Capture the cell that displays the provided text and extract its (x, y) central coordinate. 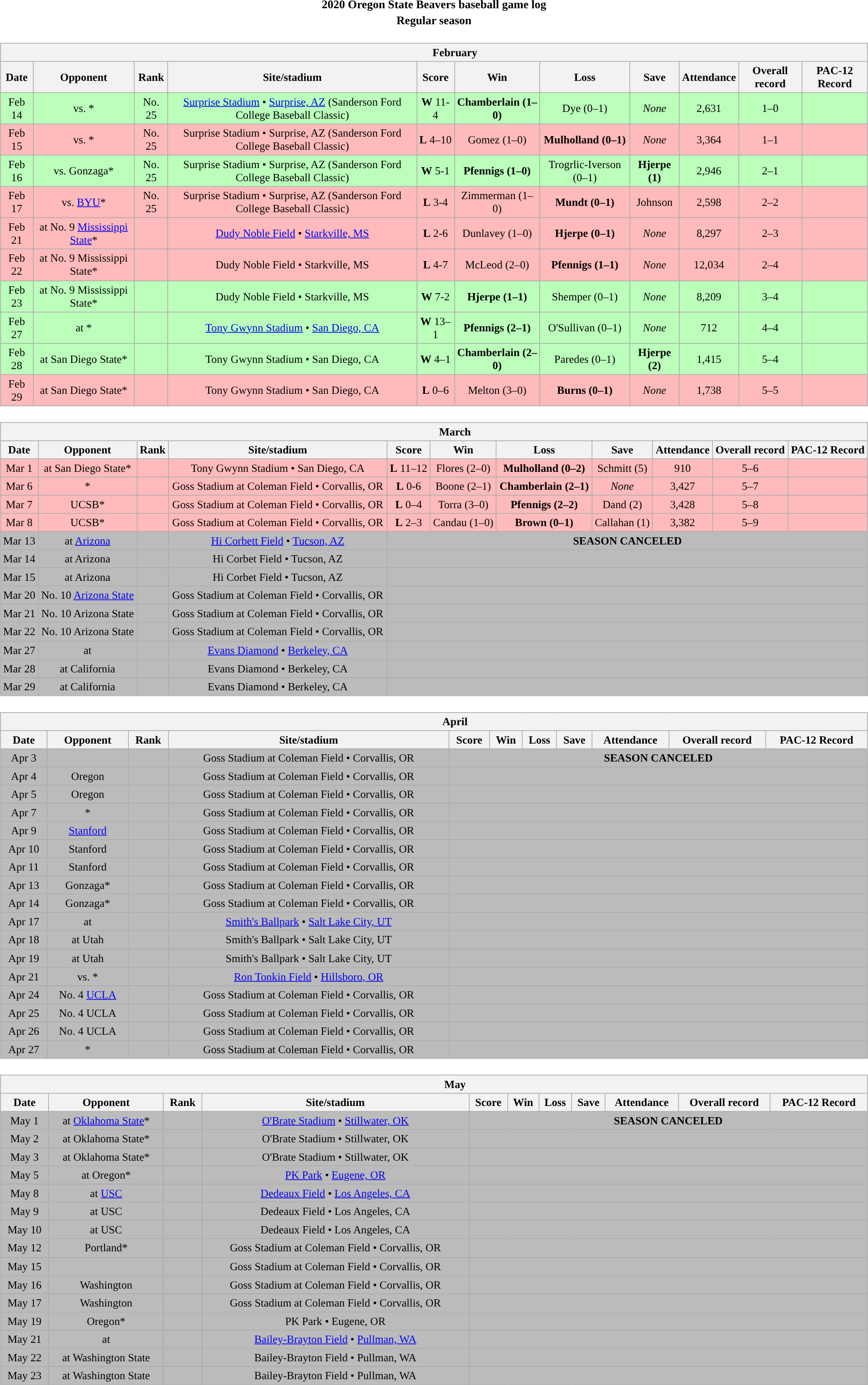
Chamberlain (1–0) (497, 109)
Feb 23 (17, 296)
Mar 22 (19, 632)
May 10 (25, 1230)
May 8 (25, 1194)
Feb 14 (17, 109)
Hjerpe (0–1) (585, 233)
5–5 (770, 390)
February (434, 52)
Chamberlain (2–1) (544, 486)
Apr 26 (24, 1031)
Apr 9 (24, 831)
8,297 (709, 233)
Feb 22 (17, 265)
5–6 (750, 468)
Apr 14 (24, 903)
Dye (0–1) (585, 109)
Mar 15 (19, 577)
Apr 7 (24, 812)
L 4–10 (435, 140)
5–8 (750, 504)
5–7 (750, 486)
March (434, 432)
L 0–6 (435, 390)
1–0 (770, 109)
Mulholland (0–1) (585, 140)
at * (83, 327)
Apr 21 (24, 977)
Feb 17 (17, 202)
Pfennigs (2–1) (497, 327)
O'Sullivan (0–1) (585, 327)
Mar 20 (19, 595)
2–1 (770, 171)
2–2 (770, 202)
12,034 (709, 265)
Chamberlain (2–0) (497, 358)
5–4 (770, 358)
Apr 17 (24, 922)
L 11–12 (409, 468)
1,415 (709, 358)
Hjerpe (2) (655, 358)
Mundt (0–1) (585, 202)
910 (682, 468)
May 15 (25, 1266)
May 12 (25, 1248)
May 2 (25, 1139)
W 13–1 (435, 327)
Zimmerman (1–0) (497, 202)
Mar 1 (19, 468)
W 5-1 (435, 171)
3–4 (770, 296)
Feb 16 (17, 171)
L 2–3 (409, 523)
L 3-4 (435, 202)
Feb 27 (17, 327)
Paredes (0–1) (585, 358)
L 2-6 (435, 233)
Mar 13 (19, 541)
Ron Tonkin Field • Hillsboro, OR (308, 977)
Feb 28 (17, 358)
L 4-7 (435, 265)
May 5 (25, 1175)
vs. Gonzaga* (83, 171)
Schmitt (5) (622, 468)
W 11-4 (435, 109)
Hjerpe (1) (655, 171)
Johnson (655, 202)
Mar 14 (19, 559)
Mulholland (0–2) (544, 468)
vs. BYU* (83, 202)
712 (709, 327)
Feb 15 (17, 140)
Mar 27 (19, 650)
Apr 25 (24, 1013)
2,598 (709, 202)
Mar 6 (19, 486)
4–4 (770, 327)
Apr 27 (24, 1049)
Gomez (1–0) (497, 140)
Apr 4 (24, 776)
Mar 29 (19, 686)
May 1 (25, 1120)
at Oregon* (107, 1175)
3,382 (682, 523)
Feb 21 (17, 233)
May 19 (25, 1321)
2,631 (709, 109)
5–9 (750, 523)
Apr 3 (24, 758)
1,738 (709, 390)
May 23 (25, 1376)
Apr 11 (24, 867)
2,946 (709, 171)
Candau (1–0) (463, 523)
Hjerpe (1–1) (497, 296)
May 9 (25, 1212)
8,209 (709, 296)
Mar 28 (19, 669)
3,428 (682, 504)
May (434, 1084)
Apr 18 (24, 940)
Melton (3–0) (497, 390)
May 17 (25, 1303)
Dunlavey (1–0) (497, 233)
2–3 (770, 233)
3,427 (682, 486)
Portland* (107, 1248)
May 21 (25, 1339)
L 0–4 (409, 504)
W 7-2 (435, 296)
2–4 (770, 265)
Apr 19 (24, 958)
Apr 10 (24, 849)
Boone (2–1) (463, 486)
Flores (2–0) (463, 468)
Feb 29 (17, 390)
Callahan (1) (622, 523)
Pfennigs (1–0) (497, 171)
Dand (2) (622, 504)
Pfennigs (2–2) (544, 504)
Mar 21 (19, 614)
Apr 13 (24, 886)
Pfennigs (1–1) (585, 265)
Oregon* (107, 1321)
W 4–1 (435, 358)
Mar 8 (19, 523)
May 22 (25, 1357)
3,364 (709, 140)
April (434, 721)
Burns (0–1) (585, 390)
May 16 (25, 1285)
Trogrlic-Iverson (0–1) (585, 171)
McLeod (2–0) (497, 265)
L 0-6 (409, 486)
Apr 24 (24, 995)
1–1 (770, 140)
Hi Corbett Field • Tucson, AZ (278, 541)
Mar 7 (19, 504)
Torra (3–0) (463, 504)
Apr 5 (24, 794)
May 3 (25, 1157)
Brown (0–1) (544, 523)
Shemper (0–1) (585, 296)
